Output the [X, Y] coordinate of the center of the cell containing the given text.  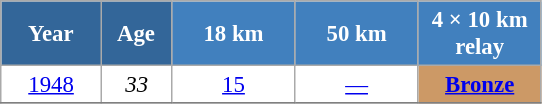
Bronze [480, 85]
50 km [356, 34]
— [356, 85]
18 km [234, 34]
Year [52, 34]
15 [234, 85]
33 [136, 85]
1948 [52, 85]
Age [136, 34]
4 × 10 km relay [480, 34]
